Pinpoint the cell where the given text exists, returning its [X, Y] midpoint coordinate. 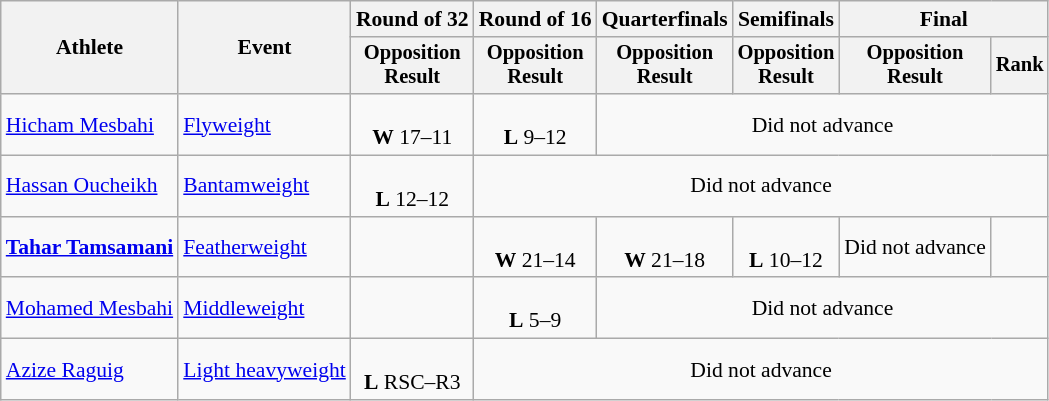
Semifinals [786, 19]
Bantamweight [264, 186]
Final [944, 19]
Azize Raguig [90, 370]
W 21–18 [665, 248]
L 12–12 [412, 186]
Round of 32 [412, 19]
L 9–12 [536, 124]
Event [264, 48]
L 5–9 [536, 308]
L 10–12 [786, 248]
Athlete [90, 48]
Featherweight [264, 248]
Hassan Oucheikh [90, 186]
Flyweight [264, 124]
W 21–14 [536, 248]
Rank [1020, 66]
L RSC–R3 [412, 370]
W 17–11 [412, 124]
Hicham Mesbahi [90, 124]
Quarterfinals [665, 19]
Round of 16 [536, 19]
Light heavyweight [264, 370]
Tahar Tamsamani [90, 248]
Mohamed Mesbahi [90, 308]
Middleweight [264, 308]
